Capture the cell that displays the provided text and extract its [x, y] central coordinate. 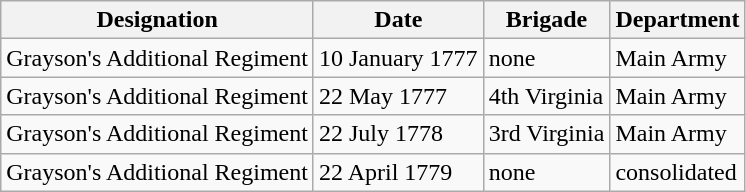
22 May 1777 [398, 96]
22 April 1779 [398, 172]
4th Virginia [546, 96]
Department [678, 20]
22 July 1778 [398, 134]
Brigade [546, 20]
Designation [158, 20]
Date [398, 20]
3rd Virginia [546, 134]
10 January 1777 [398, 58]
consolidated [678, 172]
